Identify which cell holds the provided text, then report its [x, y] central coordinate. 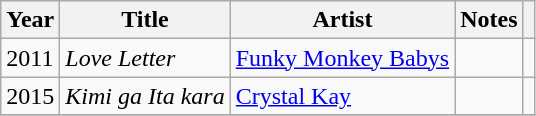
Notes [489, 20]
Kimi ga Ita kara [145, 96]
Artist [342, 20]
2011 [30, 58]
Love Letter [145, 58]
2015 [30, 96]
Crystal Kay [342, 96]
Funky Monkey Babys [342, 58]
Title [145, 20]
Year [30, 20]
